Provide the (x, y) coordinate of the cell's center where the given text is located.  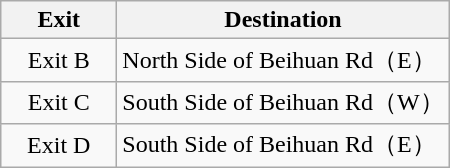
Exit C (59, 102)
Exit (59, 20)
Exit B (59, 60)
South Side of Beihuan Rd（W） (283, 102)
Exit D (59, 146)
South Side of Beihuan Rd（E） (283, 146)
Destination (283, 20)
North Side of Beihuan Rd（E） (283, 60)
